Return the [x, y] coordinate for the center point of the cell that contains the specified text.  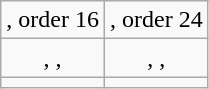
, order 24 [156, 20]
, order 16 [53, 20]
